Determine the (x, y) coordinate at the center of the cell enclosing the given text.  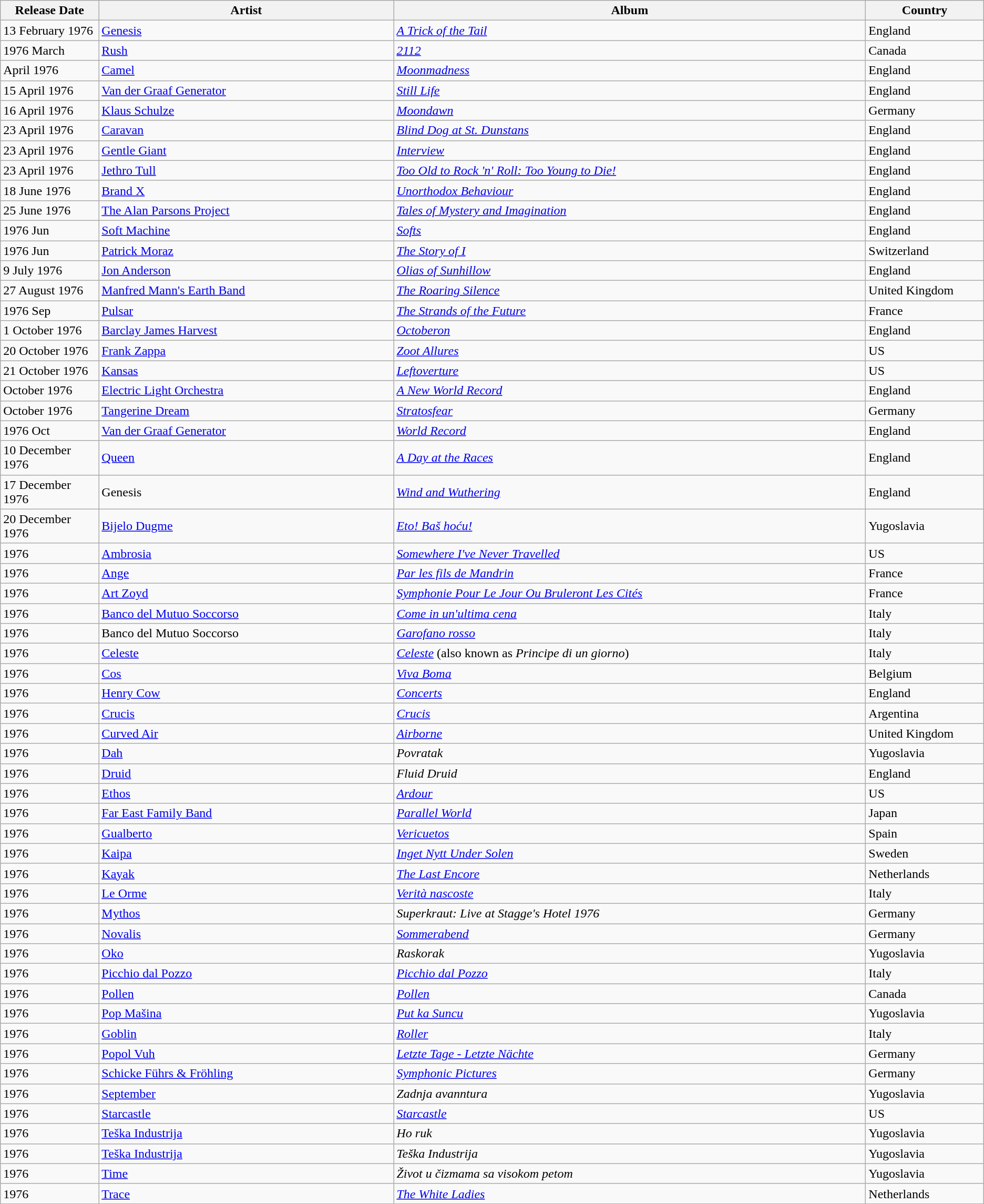
Put ka Suncu (630, 1014)
Kaipa (246, 853)
Somewhere I've Never Travelled (630, 553)
Bijelo Dugme (246, 526)
Kayak (246, 873)
Druid (246, 773)
Art Zoyd (246, 593)
Garofano rosso (630, 634)
Far East Family Band (246, 813)
Tangerine Dream (246, 411)
The Roaring Silence (630, 291)
Spain (925, 833)
Jon Anderson (246, 271)
20 December 1976 (49, 526)
Tales of Mystery and Imagination (630, 210)
A Trick of the Tail (630, 30)
The Strands of the Future (630, 311)
Raskorak (630, 954)
Electric Light Orchestra (246, 391)
Gualberto (246, 833)
Country (925, 11)
Manfred Mann's Earth Band (246, 291)
18 June 1976 (49, 190)
Fluid Druid (630, 773)
Patrick Moraz (246, 251)
Ange (246, 573)
Pulsar (246, 311)
The Alan Parsons Project (246, 210)
Queen (246, 457)
Barclay James Harvest (246, 331)
Jethro Tull (246, 170)
1976 Sep (49, 311)
Novalis (246, 933)
The Story of I (630, 251)
Trace (246, 1193)
Come in un'ultima cena (630, 614)
Time (246, 1174)
Airborne (630, 733)
The Last Encore (630, 873)
21 October 1976 (49, 371)
15 April 1976 (49, 90)
Par les fils de Mandrin (630, 573)
Switzerland (925, 251)
Olias of Sunhillow (630, 271)
25 June 1976 (49, 210)
Moonmadness (630, 70)
Caravan (246, 130)
9 July 1976 (49, 271)
Symphonic Pictures (630, 1074)
Celeste (also known as Principe di un giorno) (630, 654)
Ethos (246, 793)
13 February 1976 (49, 30)
Symphonie Pour Le Jour Ou Bruleront Les Cités (630, 593)
Rush (246, 50)
Ambrosia (246, 553)
Too Old to Rock 'n' Roll: Too Young to Die! (630, 170)
Oko (246, 954)
Concerts (630, 693)
Brand X (246, 190)
Belgium (925, 674)
Zoot Allures (630, 351)
Camel (246, 70)
Wind and Wuthering (630, 492)
Artist (246, 11)
Softs (630, 230)
Argentina (925, 713)
Mythos (246, 913)
16 April 1976 (49, 110)
Sommerabend (630, 933)
Gentle Giant (246, 150)
Release Date (49, 11)
Popol Vuh (246, 1054)
Sweden (925, 853)
2112 (630, 50)
Kansas (246, 371)
10 December 1976 (49, 457)
Goblin (246, 1034)
Superkraut: Live at Stagge's Hotel 1976 (630, 913)
Moondawn (630, 110)
Ho ruk (630, 1134)
Unorthodox Behaviour (630, 190)
Roller (630, 1034)
World Record (630, 431)
Povratak (630, 753)
Verità nascoste (630, 893)
Japan (925, 813)
Klaus Schulze (246, 110)
Vericuetos (630, 833)
Parallel World (630, 813)
Viva Boma (630, 674)
27 August 1976 (49, 291)
20 October 1976 (49, 351)
Soft Machine (246, 230)
Pop Mašina (246, 1014)
A New World Record (630, 391)
Zadnja avanntura (630, 1094)
1976 Oct (49, 431)
Still Life (630, 90)
Život u čizmama sa visokom petom (630, 1174)
Album (630, 11)
September (246, 1094)
Dah (246, 753)
Cos (246, 674)
The White Ladies (630, 1193)
1 October 1976 (49, 331)
Blind Dog at St. Dunstans (630, 130)
Celeste (246, 654)
Henry Cow (246, 693)
Octoberon (630, 331)
Schicke Führs & Fröhling (246, 1074)
Leftoverture (630, 371)
17 December 1976 (49, 492)
April 1976 (49, 70)
Le Orme (246, 893)
Curved Air (246, 733)
Interview (630, 150)
Eto! Baš hoću! (630, 526)
Ardour (630, 793)
Stratosfear (630, 411)
1976 March (49, 50)
Inget Nytt Under Solen (630, 853)
Frank Zappa (246, 351)
A Day at the Races (630, 457)
Letzte Tage - Letzte Nächte (630, 1054)
